Scan for the cell matching the given text and deliver its (x, y) coordinate at center. 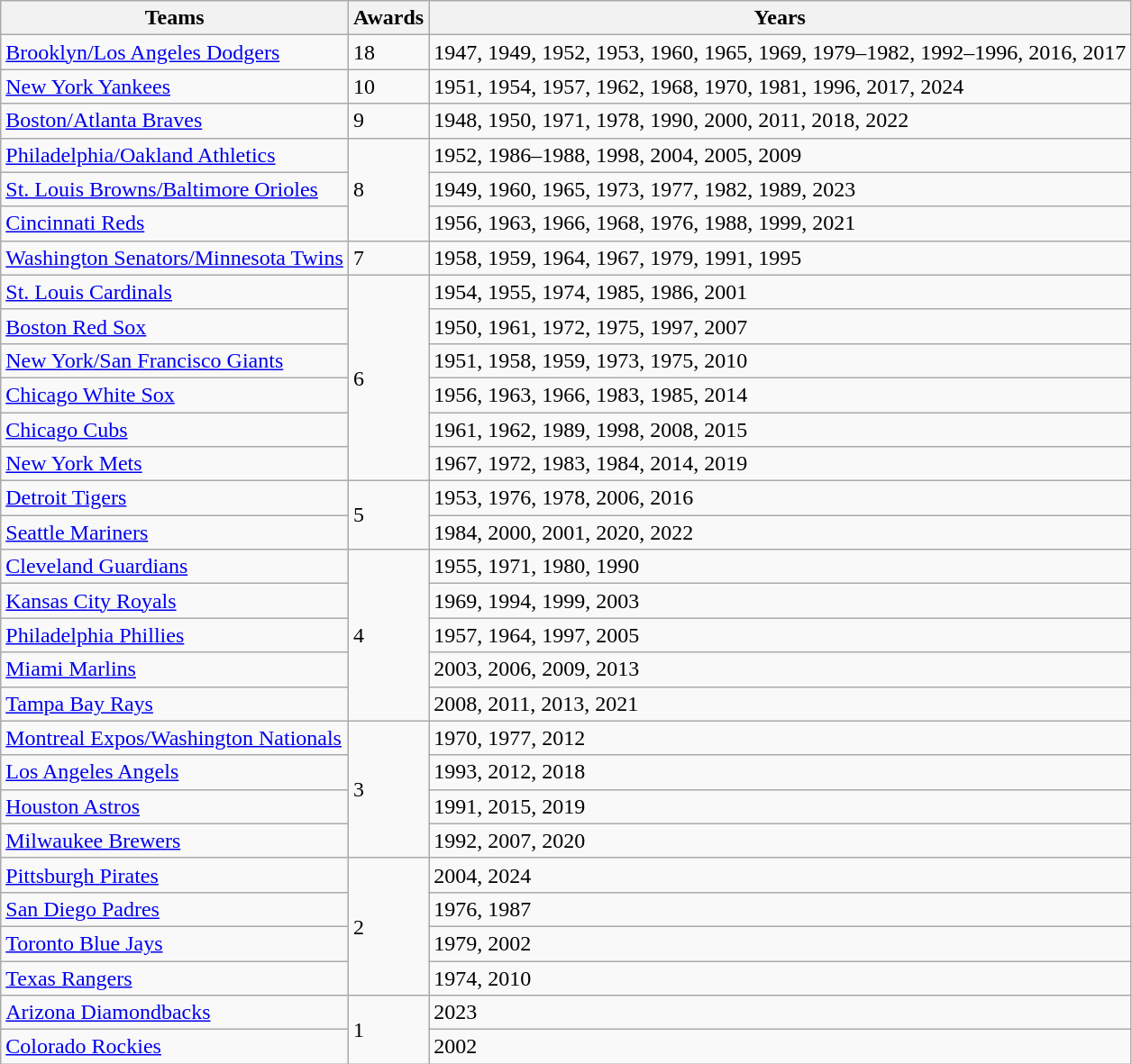
Toronto Blue Jays (175, 943)
Brooklyn/Los Angeles Dodgers (175, 52)
Awards (388, 18)
Texas Rangers (175, 978)
2 (388, 926)
1970, 1977, 2012 (781, 738)
1993, 2012, 2018 (781, 772)
Philadelphia Phillies (175, 635)
Detroit Tigers (175, 498)
Milwaukee Brewers (175, 841)
2002 (781, 1047)
1969, 1994, 1999, 2003 (781, 601)
Cleveland Guardians (175, 567)
1 (388, 1030)
1976, 1987 (781, 909)
New York Yankees (175, 86)
1953, 1976, 1978, 2006, 2016 (781, 498)
1979, 2002 (781, 943)
2003, 2006, 2009, 2013 (781, 669)
8 (388, 189)
1992, 2007, 2020 (781, 841)
1961, 1962, 1989, 1998, 2008, 2015 (781, 430)
Miami Marlins (175, 669)
2004, 2024 (781, 875)
Years (781, 18)
Arizona Diamondbacks (175, 1013)
1984, 2000, 2001, 2020, 2022 (781, 532)
1950, 1961, 1972, 1975, 1997, 2007 (781, 326)
1954, 1955, 1974, 1985, 1986, 2001 (781, 292)
New York Mets (175, 464)
1957, 1964, 1997, 2005 (781, 635)
Colorado Rockies (175, 1047)
4 (388, 635)
St. Louis Cardinals (175, 292)
St. Louis Browns/Baltimore Orioles (175, 189)
Houston Astros (175, 806)
1974, 2010 (781, 978)
Pittsburgh Pirates (175, 875)
2023 (781, 1013)
San Diego Padres (175, 909)
Philadelphia/Oakland Athletics (175, 155)
Seattle Mariners (175, 532)
Cincinnati Reds (175, 223)
Chicago White Sox (175, 395)
6 (388, 377)
9 (388, 121)
1967, 1972, 1983, 1984, 2014, 2019 (781, 464)
1958, 1959, 1964, 1967, 1979, 1991, 1995 (781, 258)
Chicago Cubs (175, 430)
3 (388, 789)
5 (388, 515)
1948, 1950, 1971, 1978, 1990, 2000, 2011, 2018, 2022 (781, 121)
1991, 2015, 2019 (781, 806)
1949, 1960, 1965, 1973, 1977, 1982, 1989, 2023 (781, 189)
Boston/Atlanta Braves (175, 121)
Boston Red Sox (175, 326)
2008, 2011, 2013, 2021 (781, 704)
Kansas City Royals (175, 601)
18 (388, 52)
1947, 1949, 1952, 1953, 1960, 1965, 1969, 1979–1982, 1992–1996, 2016, 2017 (781, 52)
1955, 1971, 1980, 1990 (781, 567)
10 (388, 86)
Washington Senators/Minnesota Twins (175, 258)
1956, 1963, 1966, 1983, 1985, 2014 (781, 395)
1951, 1954, 1957, 1962, 1968, 1970, 1981, 1996, 2017, 2024 (781, 86)
Teams (175, 18)
1952, 1986–1988, 1998, 2004, 2005, 2009 (781, 155)
Montreal Expos/Washington Nationals (175, 738)
7 (388, 258)
1956, 1963, 1966, 1968, 1976, 1988, 1999, 2021 (781, 223)
Tampa Bay Rays (175, 704)
New York/San Francisco Giants (175, 360)
Los Angeles Angels (175, 772)
1951, 1958, 1959, 1973, 1975, 2010 (781, 360)
